Identify which cell holds the provided text, then report its (x, y) central coordinate. 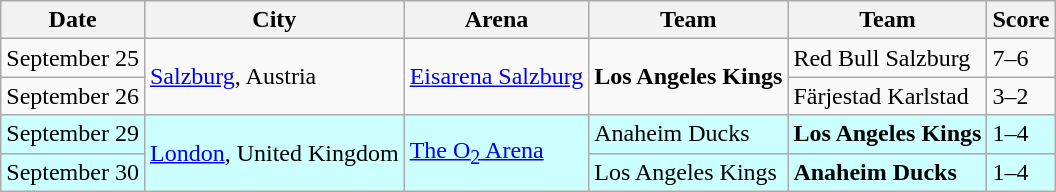
3–2 (1021, 96)
Date (73, 20)
September 29 (73, 134)
City (274, 20)
Red Bull Salzburg (888, 58)
7–6 (1021, 58)
September 25 (73, 58)
The O2 Arena (496, 153)
September 26 (73, 96)
Färjestad Karlstad (888, 96)
Arena (496, 20)
London, United Kingdom (274, 153)
Score (1021, 20)
Salzburg, Austria (274, 77)
September 30 (73, 172)
Eisarena Salzburg (496, 77)
